Pinpoint the cell where the given text exists, returning its [x, y] midpoint coordinate. 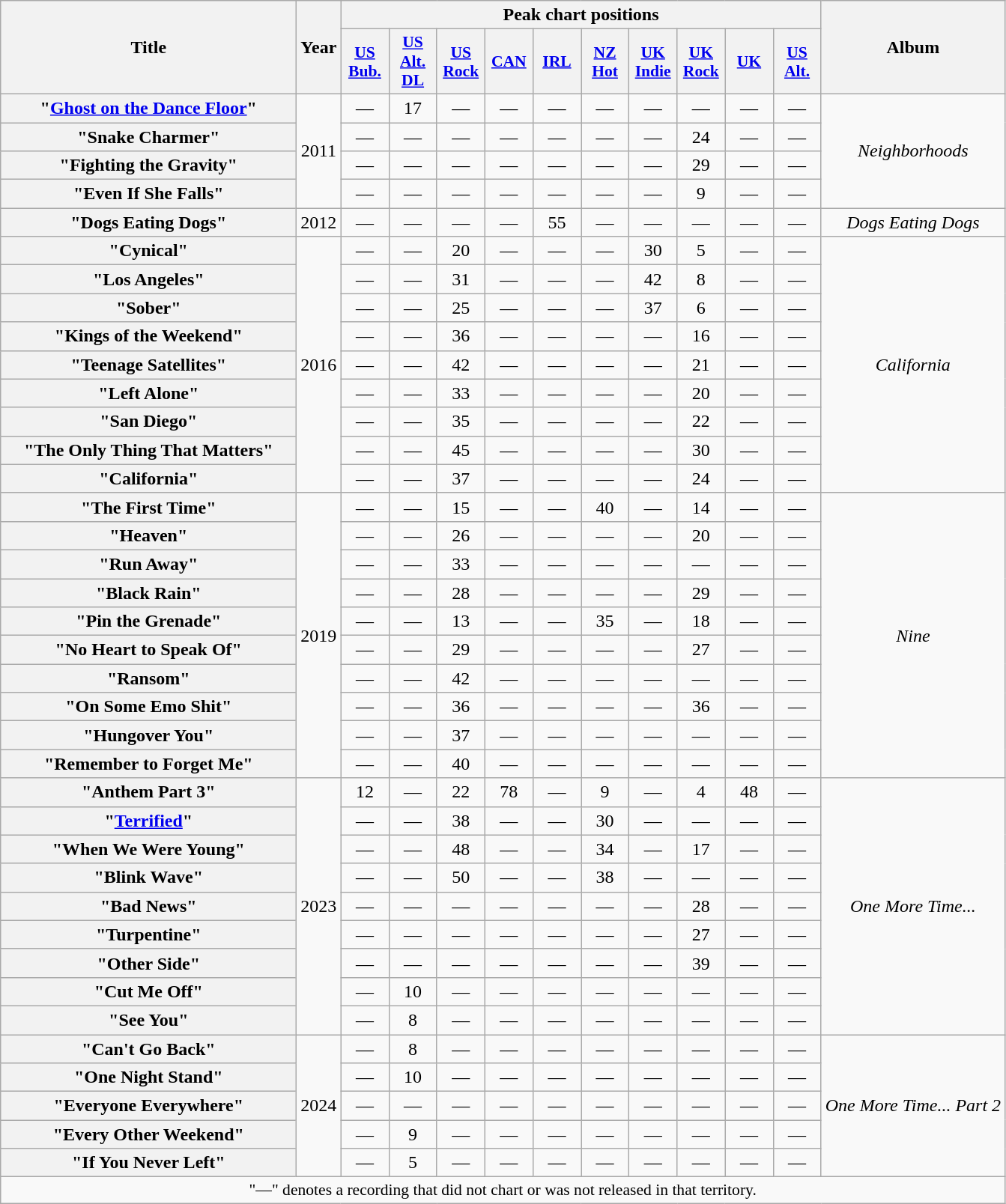
IRL [557, 61]
One More Time... [912, 906]
Title [148, 48]
15 [461, 507]
"The First Time" [148, 507]
CAN [509, 61]
"Turpentine" [148, 934]
16 [701, 336]
"Black Rain" [148, 592]
UKIndie [653, 61]
NZHot [605, 61]
"San Diego" [148, 422]
Peak chart positions [581, 15]
"Ghost on the Dance Floor" [148, 108]
2024 [319, 1106]
2019 [319, 635]
"No Heart to Speak Of" [148, 650]
13 [461, 621]
45 [461, 450]
"One Night Stand" [148, 1077]
"Every Other Weekend" [148, 1134]
2011 [319, 150]
USRock [461, 61]
Nine [912, 635]
"Teenage Satellites" [148, 365]
2016 [319, 365]
"Sober" [148, 308]
"Cut Me Off" [148, 991]
"Everyone Everywhere" [148, 1106]
39 [701, 963]
"Run Away" [148, 564]
Album [912, 48]
34 [605, 849]
21 [701, 365]
"Snake Charmer" [148, 137]
"Left Alone" [148, 393]
UK [749, 61]
USAlt.DL [413, 61]
6 [701, 308]
"The Only Thing That Matters" [148, 450]
78 [509, 792]
"Remember to Forget Me" [148, 764]
26 [461, 535]
"On Some Emo Shit" [148, 707]
"Fighting the Gravity" [148, 165]
"Blink Wave" [148, 878]
31 [461, 279]
50 [461, 878]
"Can't Go Back" [148, 1049]
"Other Side" [148, 963]
"If You Never Left" [148, 1163]
"Hungover You" [148, 735]
12 [365, 792]
"Cynical" [148, 251]
"Anthem Part 3" [148, 792]
2012 [319, 222]
California [912, 365]
14 [701, 507]
"Bad News" [148, 906]
Year [319, 48]
"Heaven" [148, 535]
"Terrified" [148, 821]
USBub. [365, 61]
"See You" [148, 1020]
"California" [148, 478]
"Dogs Eating Dogs" [148, 222]
2023 [319, 906]
"Ransom" [148, 678]
"—" denotes a recording that did not chart or was not released in that territory. [503, 1191]
"Pin the Grenade" [148, 621]
UKRock [701, 61]
One More Time... Part 2 [912, 1106]
"Kings of the Weekend" [148, 336]
Dogs Eating Dogs [912, 222]
55 [557, 222]
"Los Angeles" [148, 279]
Neighborhoods [912, 150]
25 [461, 308]
"Even If She Falls" [148, 194]
"When We Were Young" [148, 849]
18 [701, 621]
USAlt. [797, 61]
4 [701, 792]
